Return (X, Y) of the center of cell containing provided text 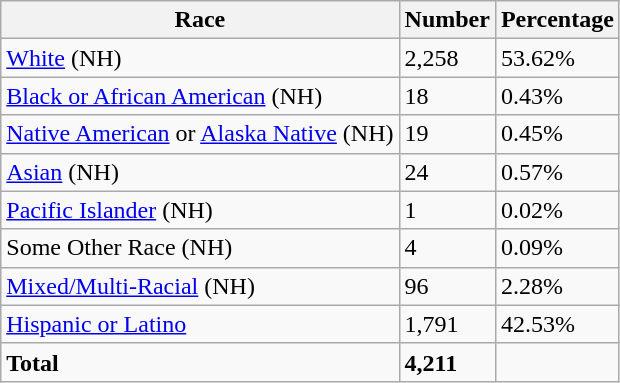
Mixed/Multi-Racial (NH) (200, 286)
Pacific Islander (NH) (200, 210)
18 (447, 96)
0.45% (557, 134)
19 (447, 134)
96 (447, 286)
4,211 (447, 362)
2,258 (447, 58)
24 (447, 172)
0.09% (557, 248)
0.57% (557, 172)
2.28% (557, 286)
Hispanic or Latino (200, 324)
1,791 (447, 324)
Percentage (557, 20)
Asian (NH) (200, 172)
1 (447, 210)
0.02% (557, 210)
Some Other Race (NH) (200, 248)
0.43% (557, 96)
Race (200, 20)
White (NH) (200, 58)
4 (447, 248)
42.53% (557, 324)
Total (200, 362)
Native American or Alaska Native (NH) (200, 134)
Number (447, 20)
Black or African American (NH) (200, 96)
53.62% (557, 58)
